Output the (X, Y) coordinate of the center of the cell containing the given text.  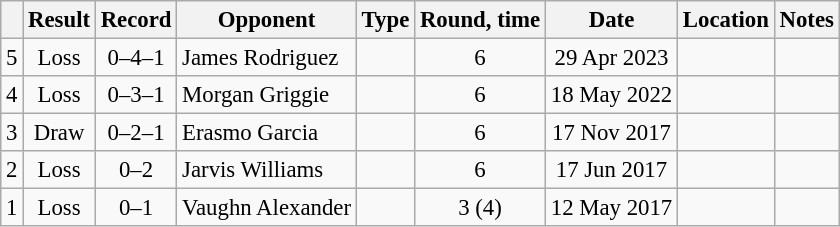
29 Apr 2023 (611, 58)
Type (385, 20)
Draw (60, 133)
0–3–1 (136, 95)
12 May 2017 (611, 208)
Jarvis Williams (267, 170)
Notes (806, 20)
0–4–1 (136, 58)
3 (12, 133)
James Rodriguez (267, 58)
3 (4) (480, 208)
5 (12, 58)
0–2 (136, 170)
Round, time (480, 20)
Opponent (267, 20)
4 (12, 95)
Result (60, 20)
Location (726, 20)
Date (611, 20)
Erasmo Garcia (267, 133)
Record (136, 20)
17 Nov 2017 (611, 133)
1 (12, 208)
0–1 (136, 208)
Morgan Griggie (267, 95)
Vaughn Alexander (267, 208)
2 (12, 170)
0–2–1 (136, 133)
18 May 2022 (611, 95)
17 Jun 2017 (611, 170)
